Locate the cell with the specified text and output its (x, y) center coordinate. 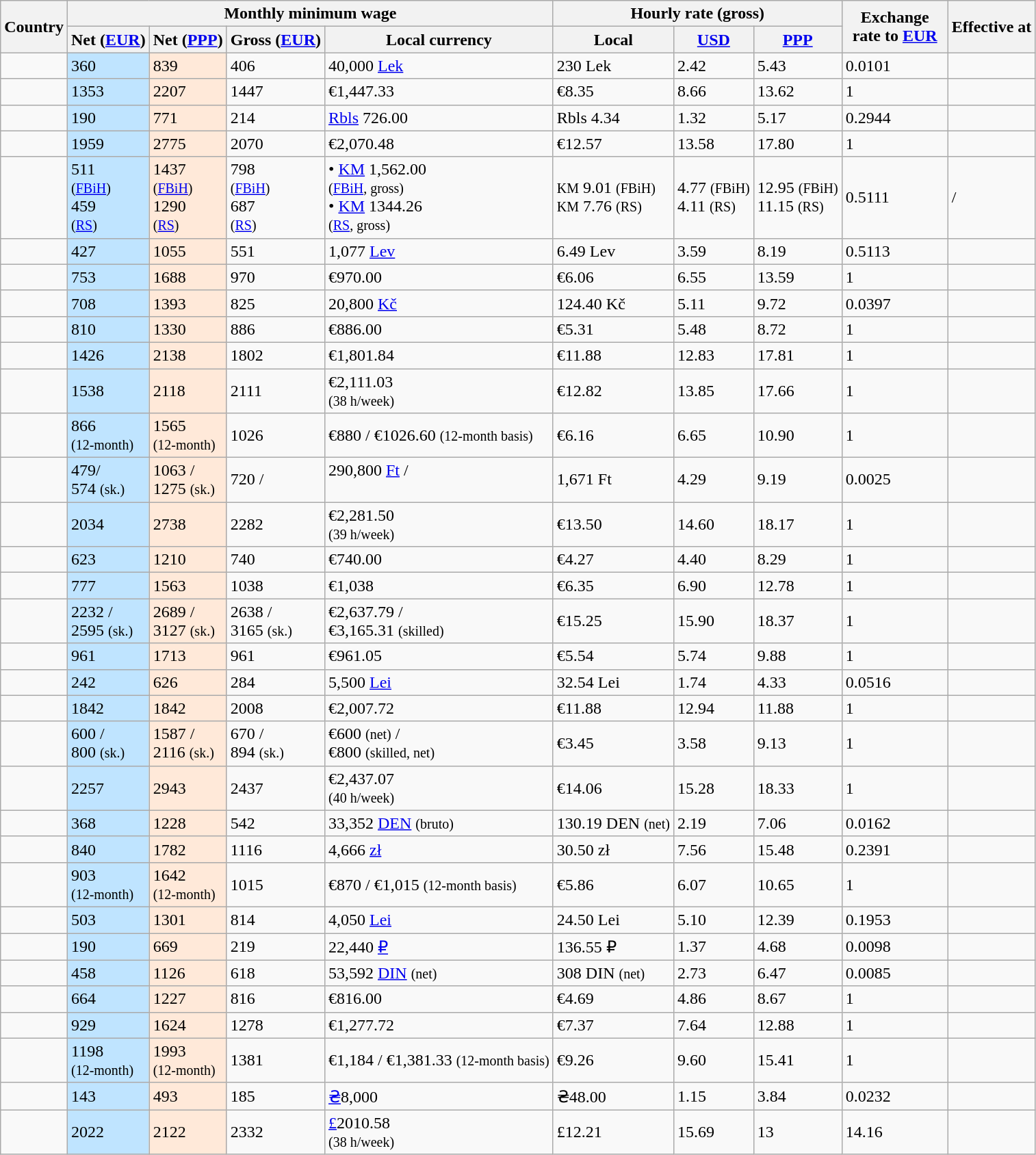
2138 (187, 355)
6.47 (798, 973)
4.68 (798, 947)
1063 / 1275 (sk.) (187, 480)
1038 (275, 586)
18.17 (798, 524)
€5.86 (613, 884)
€1,447.33 (439, 92)
839 (187, 66)
0.0397 (895, 303)
1993(12-month) (187, 1061)
798(FBiH) 687 (RS) (275, 197)
€870 / €1,015 (12-month basis) (439, 884)
15.28 (713, 788)
284 (275, 682)
0.2391 (895, 849)
1278 (275, 1025)
2638 / 3165 (sk.) (275, 621)
6.90 (713, 586)
1802 (275, 355)
€6.35 (613, 586)
14.60 (713, 524)
810 (108, 329)
230 Lek (613, 66)
Net (EUR) (108, 40)
2122 (187, 1132)
1116 (275, 849)
€2,637.79 / €3,165.31 (skilled) (439, 621)
8.29 (798, 560)
5.10 (713, 920)
53,592 DIN (net) (439, 973)
886 (275, 329)
8.66 (713, 92)
€5.31 (613, 329)
214 (275, 118)
816 (275, 999)
1688 (187, 277)
€880 / €1026.60 (12-month basis) (439, 435)
12.88 (798, 1025)
7.06 (798, 823)
1538 (108, 390)
13.58 (713, 144)
• KM 1,562.00(FBiH, gross)• KM 1344.26(RS, gross) (439, 197)
2207 (187, 92)
124.40 Kč (613, 303)
708 (108, 303)
2437 (275, 788)
12.39 (798, 920)
0.0101 (895, 66)
32.54 Lei (613, 682)
2943 (187, 788)
551 (275, 251)
12.94 (713, 708)
€886.00 (439, 329)
2034 (108, 524)
623 (108, 560)
11.88 (798, 708)
2022 (108, 1132)
10.90 (798, 435)
€8.35 (613, 92)
0.5111 (895, 197)
18.33 (798, 788)
2008 (275, 708)
368 (108, 823)
1426 (108, 355)
1210 (187, 560)
929 (108, 1025)
33,352 DEN (bruto) (439, 823)
2.42 (713, 66)
9.13 (798, 743)
5,500 Lei (439, 682)
600 / 800 (sk.) (108, 743)
€1,801.84 (439, 355)
1015 (275, 884)
511(FBiH)459 (RS) (108, 197)
669 (187, 947)
1782 (187, 849)
3.84 (798, 1096)
8.19 (798, 251)
2.19 (713, 823)
40,000 Lek (439, 66)
3.59 (713, 251)
503 (108, 920)
14.16 (895, 1132)
2738 (187, 524)
€2,070.48 (439, 144)
€3.45 (613, 743)
15.69 (713, 1132)
0.2944 (895, 118)
777 (108, 586)
1587 / 2116 (sk.) (187, 743)
840 (108, 849)
5.17 (798, 118)
Effective at (992, 27)
0.1953 (895, 920)
1437(FBiH)1290 (RS) (187, 197)
1565(12-month) (187, 435)
4.77 (FBiH)4.11 (RS) (713, 197)
€1,277.72 (439, 1025)
€740.00 (439, 560)
458 (108, 973)
12.78 (798, 586)
143 (108, 1096)
13 (798, 1132)
8.72 (798, 329)
664 (108, 999)
15.90 (713, 621)
2689 / 3127 (sk.) (187, 621)
€816.00 (439, 999)
12.83 (713, 355)
308 DIN (net) (613, 973)
Hourly rate (gross) (697, 14)
€2,281.50 (39 h/week) (439, 524)
0.5113 (895, 251)
1642(12-month) (187, 884)
720 / (275, 480)
6.07 (713, 884)
1447 (275, 92)
2775 (187, 144)
₴48.00 (613, 1096)
2070 (275, 144)
866(12-month) (108, 435)
9.19 (798, 480)
2.73 (713, 973)
10.65 (798, 884)
1026 (275, 435)
1198(12-month) (108, 1061)
€7.37 (613, 1025)
130.19 DEN (net) (613, 823)
13.59 (798, 277)
1.37 (713, 947)
/ (992, 197)
9.72 (798, 303)
825 (275, 303)
€2,111.03 (38 h/week) (439, 390)
€9.26 (613, 1061)
₴8,000 (439, 1096)
2332 (275, 1132)
€1,038 (439, 586)
15.41 (798, 1061)
5.11 (713, 303)
1.32 (713, 118)
0.0162 (895, 823)
360 (108, 66)
€2,007.72 (439, 708)
17.66 (798, 390)
USD (713, 40)
1301 (187, 920)
€6.06 (613, 277)
618 (275, 973)
4.29 (713, 480)
17.81 (798, 355)
18.37 (798, 621)
€14.06 (613, 788)
626 (187, 682)
1713 (187, 656)
€4.27 (613, 560)
5.74 (713, 656)
17.80 (798, 144)
1381 (275, 1061)
13.85 (713, 390)
€2,437.07 (40 h/week) (439, 788)
Monthly minimum wage (310, 14)
PPP (798, 40)
542 (275, 823)
0.0098 (895, 947)
30.50 zł (613, 849)
13.62 (798, 92)
1959 (108, 144)
1,671 Ft (613, 480)
4,050 Lei (439, 920)
1353 (108, 92)
0.0232 (895, 1096)
€5.54 (613, 656)
Gross (EUR) (275, 40)
406 (275, 66)
771 (187, 118)
1563 (187, 586)
136.55 ₽ (613, 947)
€970.00 (439, 277)
KM 9.01 (FBiH)KM 7.76 (RS) (613, 197)
1228 (187, 823)
1.15 (713, 1096)
7.64 (713, 1025)
970 (275, 277)
2257 (108, 788)
€6.16 (613, 435)
5.48 (713, 329)
1393 (187, 303)
£12.21 (613, 1132)
8.67 (798, 999)
0.0025 (895, 480)
4.40 (713, 560)
1227 (187, 999)
Local (613, 40)
1624 (187, 1025)
€12.82 (613, 390)
20,800 Kč (439, 303)
24.50 Lei (613, 920)
6.49 Lev (613, 251)
7.56 (713, 849)
22,440 ₽ (439, 947)
185 (275, 1096)
753 (108, 277)
2232 / 2595 (sk.) (108, 621)
219 (275, 947)
814 (275, 920)
290,800 Ft / (439, 480)
€961.05 (439, 656)
1055 (187, 251)
2118 (187, 390)
242 (108, 682)
903(12-month) (108, 884)
15.48 (798, 849)
9.88 (798, 656)
Country (34, 27)
Exchange rate to EUR (895, 27)
€15.25 (613, 621)
£2010.58 (38 h/week) (439, 1132)
427 (108, 251)
5.43 (798, 66)
3.58 (713, 743)
Rbls 726.00 (439, 118)
1.74 (713, 682)
2111 (275, 390)
1,077 Lev (439, 251)
4.86 (713, 999)
670 / 894 (sk.) (275, 743)
Local currency (439, 40)
Rbls 4.34 (613, 118)
4,666 zł (439, 849)
Net (PPP) (187, 40)
493 (187, 1096)
€4.69 (613, 999)
12.95 (FBiH)11.15 (RS) (798, 197)
€600 (net) / €800 (skilled, net) (439, 743)
€1,184 / €1,381.33 (12-month basis) (439, 1061)
9.60 (713, 1061)
6.55 (713, 277)
€13.50 (613, 524)
0.0516 (895, 682)
4.33 (798, 682)
6.65 (713, 435)
1126 (187, 973)
0.0085 (895, 973)
2282 (275, 524)
€12.57 (613, 144)
1330 (187, 329)
479/ 574 (sk.) (108, 480)
740 (275, 560)
